Extract the [X, Y] coordinate from the center of the cell holding the provided text.  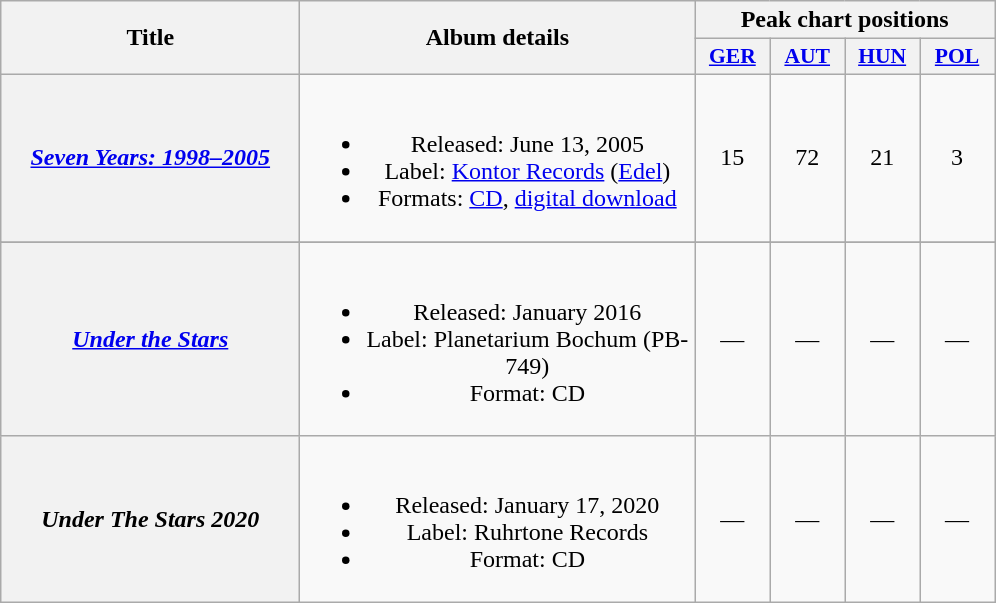
Released: January 2016Label: Planetarium Bochum (PB-749)Format: CD [498, 339]
15 [732, 158]
Peak chart positions [845, 20]
Released: January 17, 2020Label: Ruhrtone RecordsFormat: CD [498, 520]
Released: June 13, 2005Label: Kontor Records (Edel)Formats: CD, digital download [498, 158]
Seven Years: 1998–2005 [150, 158]
3 [958, 158]
HUN [882, 57]
AUT [808, 57]
Album details [498, 38]
72 [808, 158]
Under The Stars 2020 [150, 520]
POL [958, 57]
Title [150, 38]
GER [732, 57]
21 [882, 158]
Under the Stars [150, 339]
